Search for the cell housing the specified text and yield its (x, y) center coordinate. 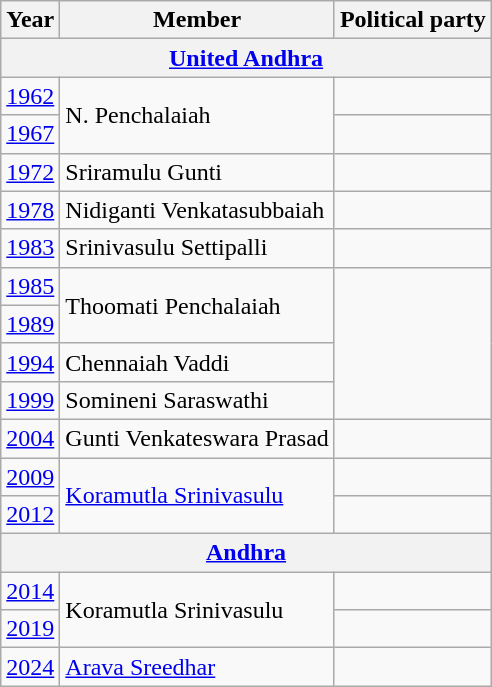
2014 (30, 591)
2019 (30, 629)
1994 (30, 362)
1967 (30, 134)
2012 (30, 515)
Gunti Venkateswara Prasad (198, 438)
2004 (30, 438)
Thoomati Penchalaiah (198, 305)
1972 (30, 172)
1983 (30, 248)
Political party (412, 20)
Srinivasulu Settipalli (198, 248)
Nidiganti Venkatasubbaiah (198, 210)
1962 (30, 96)
2024 (30, 667)
Sriramulu Gunti (198, 172)
1989 (30, 324)
N. Penchalaiah (198, 115)
2009 (30, 477)
Chennaiah Vaddi (198, 362)
Arava Sreedhar (198, 667)
United Andhra (246, 58)
Andhra (246, 553)
Year (30, 20)
Member (198, 20)
Somineni Saraswathi (198, 400)
1999 (30, 400)
1985 (30, 286)
1978 (30, 210)
